Pinpoint the cell where the given text exists, returning its [x, y] midpoint coordinate. 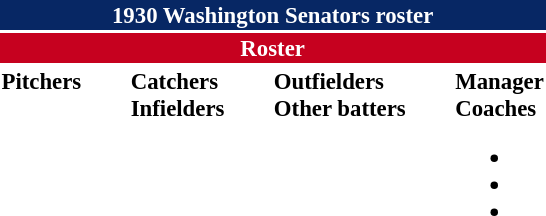
Roster [272, 48]
1930 Washington Senators roster [272, 15]
